Pinpoint the cell where the given text exists, returning its (x, y) midpoint coordinate. 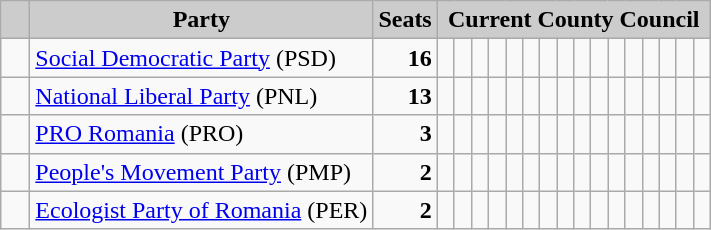
13 (405, 96)
Social Democratic Party (PSD) (202, 58)
Party (202, 20)
Current County Council (574, 20)
PRO Romania (PRO) (202, 134)
Ecologist Party of Romania (PER) (202, 210)
3 (405, 134)
16 (405, 58)
People's Movement Party (PMP) (202, 172)
National Liberal Party (PNL) (202, 96)
Seats (405, 20)
